Return (x, y) of the center of cell containing provided text 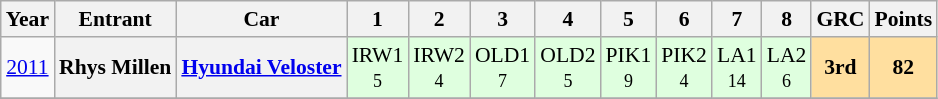
2011 (28, 68)
3 (502, 19)
OLD25 (568, 68)
Car (261, 19)
4 (568, 19)
2 (439, 19)
GRC (840, 19)
Year (28, 19)
82 (903, 68)
IRW24 (439, 68)
Hyundai Veloster (261, 68)
LA114 (737, 68)
Rhys Millen (115, 68)
6 (684, 19)
PIK24 (684, 68)
8 (787, 19)
3rd (840, 68)
Entrant (115, 19)
7 (737, 19)
5 (629, 19)
IRW15 (378, 68)
1 (378, 19)
LA26 (787, 68)
Points (903, 19)
OLD17 (502, 68)
PIK19 (629, 68)
